For the text-containing cell, return its midpoint in [x, y] coordinate format. 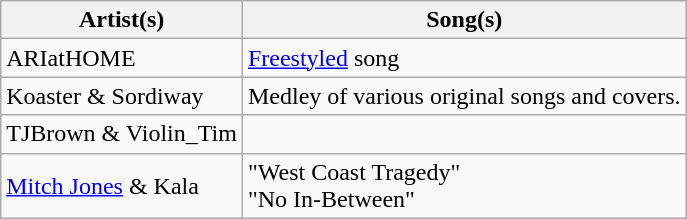
Song(s) [464, 20]
"West Coast Tragedy""No In-Between" [464, 186]
TJBrown & Violin_Tim [122, 134]
Freestyled song [464, 58]
Medley of various original songs and covers. [464, 96]
Artist(s) [122, 20]
Mitch Jones & Kala [122, 186]
Koaster & Sordiway [122, 96]
ARIatHOME [122, 58]
